Determine the [x, y] coordinate at the center of the cell enclosing the given text.  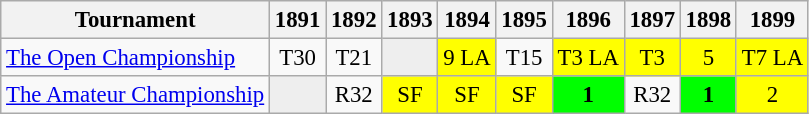
1897 [652, 20]
1893 [410, 20]
1899 [772, 20]
1894 [467, 20]
2 [772, 95]
T7 LA [772, 58]
1891 [298, 20]
9 LA [467, 58]
T30 [298, 58]
The Amateur Championship [136, 95]
T3 LA [588, 58]
1896 [588, 20]
5 [708, 58]
T21 [354, 58]
Tournament [136, 20]
1898 [708, 20]
T3 [652, 58]
The Open Championship [136, 58]
1895 [524, 20]
T15 [524, 58]
1892 [354, 20]
